Identify which cell holds the provided text, then report its (X, Y) central coordinate. 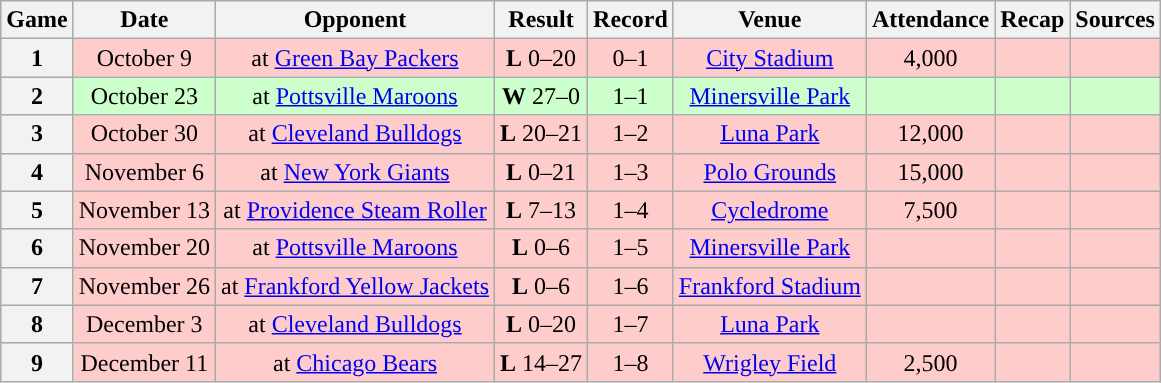
4 (37, 172)
November 26 (144, 286)
Wrigley Field (770, 362)
Opponent (354, 20)
2 (37, 96)
October 30 (144, 134)
November 20 (144, 248)
at Green Bay Packers (354, 58)
at Providence Steam Roller (354, 210)
2,500 (930, 362)
8 (37, 324)
Record (631, 20)
October 9 (144, 58)
at Frankford Yellow Jackets (354, 286)
L 7–13 (542, 210)
7,500 (930, 210)
October 23 (144, 96)
Game (37, 20)
Venue (770, 20)
L 20–21 (542, 134)
3 (37, 134)
at Chicago Bears (354, 362)
15,000 (930, 172)
1–8 (631, 362)
City Stadium (770, 58)
12,000 (930, 134)
1–1 (631, 96)
L 0–21 (542, 172)
Sources (1116, 20)
6 (37, 248)
1–5 (631, 248)
1–2 (631, 134)
1–4 (631, 210)
Result (542, 20)
December 3 (144, 324)
Recap (1032, 20)
Frankford Stadium (770, 286)
Cycledrome (770, 210)
1–6 (631, 286)
December 11 (144, 362)
1–7 (631, 324)
0–1 (631, 58)
Date (144, 20)
November 6 (144, 172)
5 (37, 210)
at New York Giants (354, 172)
L 14–27 (542, 362)
November 13 (144, 210)
7 (37, 286)
Polo Grounds (770, 172)
1 (37, 58)
W 27–0 (542, 96)
Attendance (930, 20)
9 (37, 362)
4,000 (930, 58)
1–3 (631, 172)
